Scan for the cell matching the given text and deliver its [X, Y] coordinate at center. 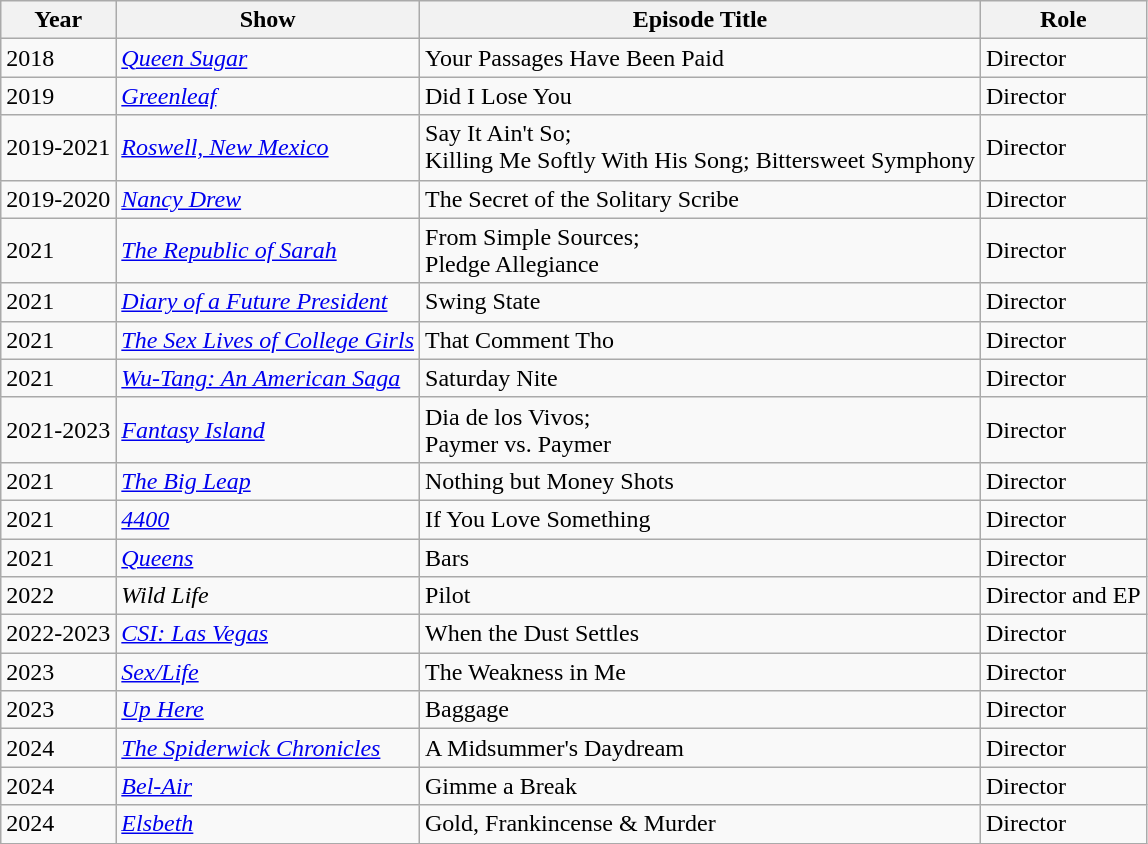
2022-2023 [58, 634]
2018 [58, 58]
The Spiderwick Chronicles [268, 748]
Bars [700, 557]
Your Passages Have Been Paid [700, 58]
Fantasy Island [268, 430]
Dia de los Vivos;Paymer vs. Paymer [700, 430]
2019 [58, 96]
The Secret of the Solitary Scribe [700, 199]
When the Dust Settles [700, 634]
Gold, Frankincense & Murder [700, 824]
Bel-Air [268, 786]
2019-2020 [58, 199]
Elsbeth [268, 824]
Say It Ain't So;Killing Me Softly With His Song; Bittersweet Symphony [700, 148]
Diary of a Future President [268, 302]
A Midsummer's Daydream [700, 748]
Queens [268, 557]
That Comment Tho [700, 340]
Show [268, 20]
Roswell, New Mexico [268, 148]
The Big Leap [268, 481]
Director and EP [1064, 596]
CSI: Las Vegas [268, 634]
The Weakness in Me [700, 672]
Year [58, 20]
The Sex Lives of College Girls [268, 340]
Greenleaf [268, 96]
4400 [268, 519]
Wu-Tang: An American Saga [268, 378]
Gimme a Break [700, 786]
Did I Lose You [700, 96]
Baggage [700, 710]
Nancy Drew [268, 199]
2022 [58, 596]
If You Love Something [700, 519]
Up Here [268, 710]
Wild Life [268, 596]
Role [1064, 20]
Pilot [700, 596]
Saturday Nite [700, 378]
Swing State [700, 302]
Sex/Life [268, 672]
2019-2021 [58, 148]
Nothing but Money Shots [700, 481]
From Simple Sources;Pledge Allegiance [700, 250]
Episode Title [700, 20]
2021-2023 [58, 430]
Queen Sugar [268, 58]
The Republic of Sarah [268, 250]
